Identify which cell holds the provided text, then report its [X, Y] central coordinate. 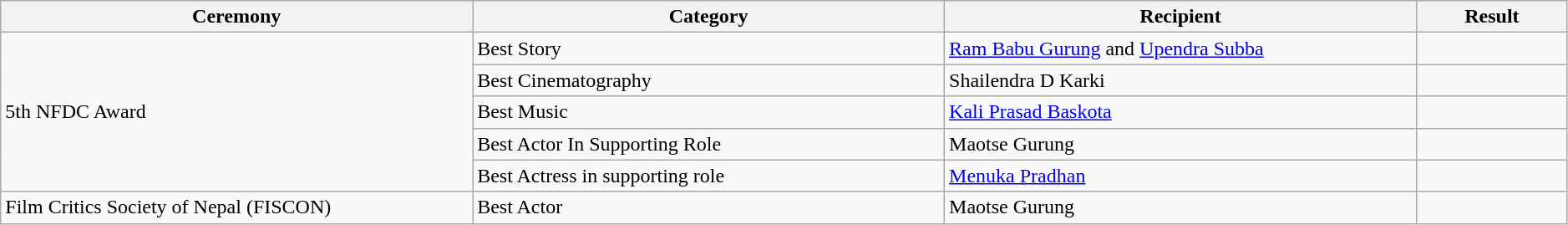
Best Actress in supporting role [708, 176]
Best Story [708, 49]
Ceremony [237, 17]
Best Cinematography [708, 80]
Recipient [1181, 17]
Shailendra D Karki [1181, 80]
5th NFDC Award [237, 112]
Ram Babu Gurung and Upendra Subba [1181, 49]
Best Actor [708, 207]
Category [708, 17]
Film Critics Society of Nepal (FISCON) [237, 207]
Best Music [708, 112]
Kali Prasad Baskota [1181, 112]
Menuka Pradhan [1181, 176]
Result [1492, 17]
Best Actor In Supporting Role [708, 144]
